From the cell containing the given text, extract its center point as [x, y] coordinate. 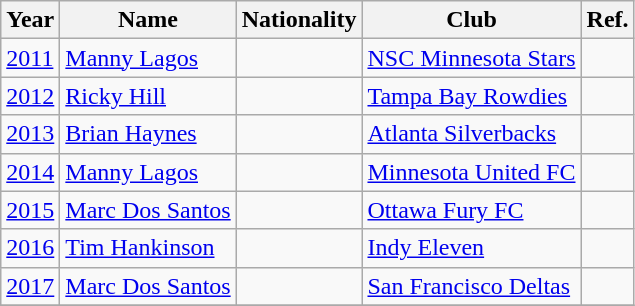
Ref. [608, 20]
2011 [30, 58]
Brian Haynes [148, 134]
Atlanta Silverbacks [472, 134]
San Francisco Deltas [472, 286]
2012 [30, 96]
2015 [30, 210]
2013 [30, 134]
Club [472, 20]
2017 [30, 286]
2014 [30, 172]
Year [30, 20]
Ottawa Fury FC [472, 210]
Tampa Bay Rowdies [472, 96]
Name [148, 20]
Nationality [299, 20]
Tim Hankinson [148, 248]
Ricky Hill [148, 96]
Minnesota United FC [472, 172]
Indy Eleven [472, 248]
NSC Minnesota Stars [472, 58]
2016 [30, 248]
